Determine the [X, Y] coordinate at the center of the cell enclosing the given text.  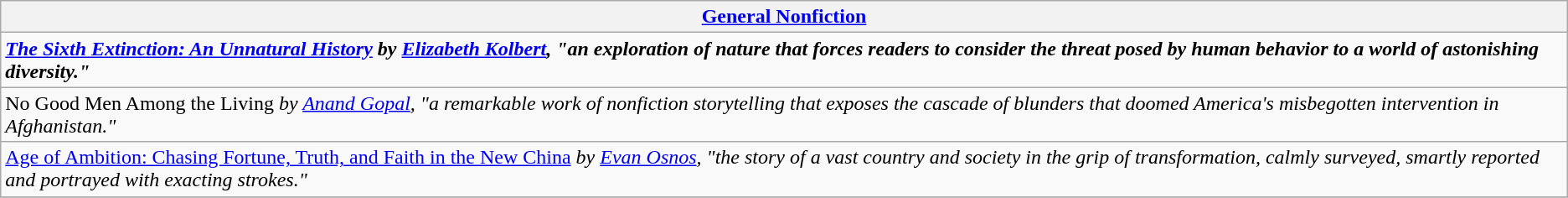
General Nonfiction [784, 17]
